For the text-containing cell, return its midpoint in [X, Y] coordinate format. 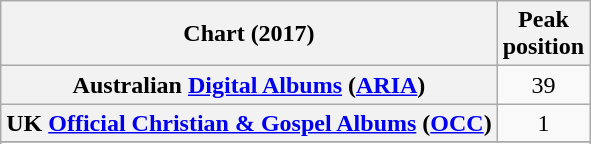
1 [543, 123]
39 [543, 85]
UK Official Christian & Gospel Albums (OCC) [249, 123]
Peak position [543, 34]
Australian Digital Albums (ARIA) [249, 85]
Chart (2017) [249, 34]
